Locate the cell with the specified text and output its (x, y) center coordinate. 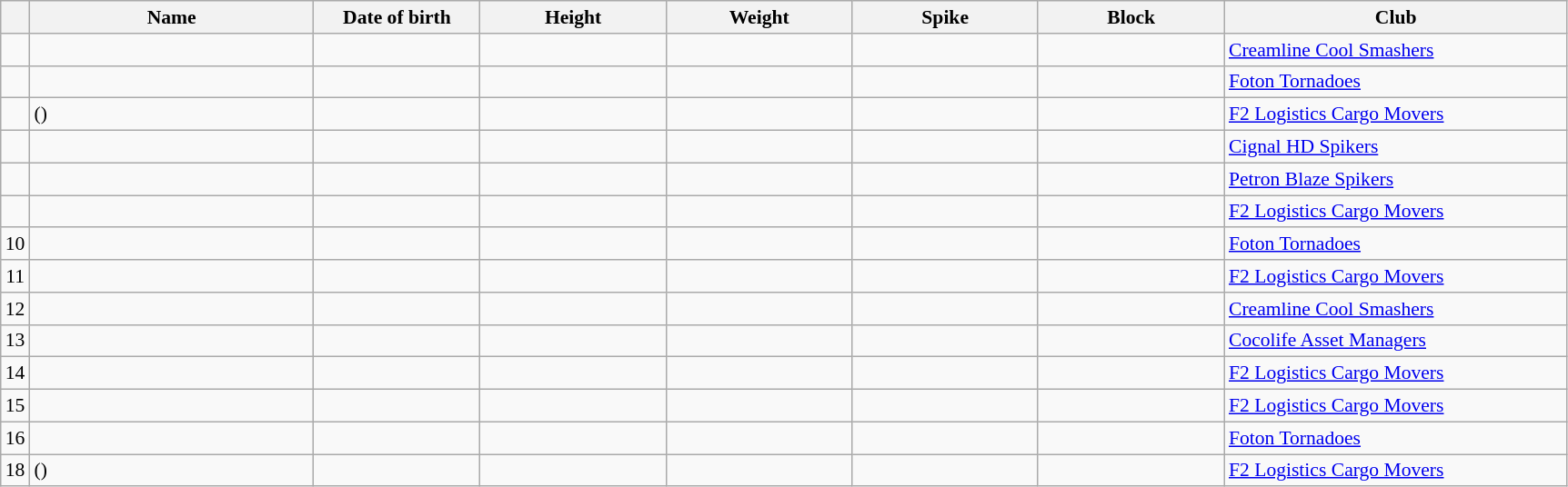
Height (573, 17)
Cignal HD Spikers (1395, 147)
16 (15, 438)
Cocolife Asset Managers (1395, 341)
Name (171, 17)
Club (1395, 17)
Date of birth (397, 17)
10 (15, 244)
Spike (946, 17)
14 (15, 373)
12 (15, 309)
18 (15, 471)
11 (15, 276)
13 (15, 341)
Weight (759, 17)
Block (1131, 17)
Petron Blaze Spikers (1395, 179)
15 (15, 406)
